Provide the (x, y) coordinate of the cell's center where the given text is located.  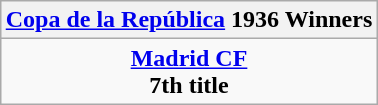
Copa de la República 1936 Winners (189, 20)
Madrid CF7th title (189, 72)
